Provide the (x, y) coordinate of the cell's center where the given text is located.  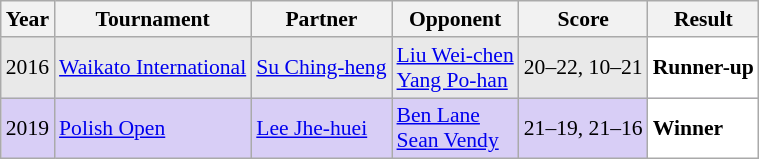
Winner (704, 128)
Opponent (456, 19)
Polish Open (152, 128)
Lee Jhe-huei (321, 128)
Ben Lane Sean Vendy (456, 128)
2019 (28, 128)
Su Ching-heng (321, 68)
Partner (321, 19)
20–22, 10–21 (584, 68)
Waikato International (152, 68)
Runner-up (704, 68)
Result (704, 19)
Tournament (152, 19)
Score (584, 19)
Liu Wei-chen Yang Po-han (456, 68)
2016 (28, 68)
21–19, 21–16 (584, 128)
Year (28, 19)
